Pinpoint the cell where the given text exists, returning its (X, Y) midpoint coordinate. 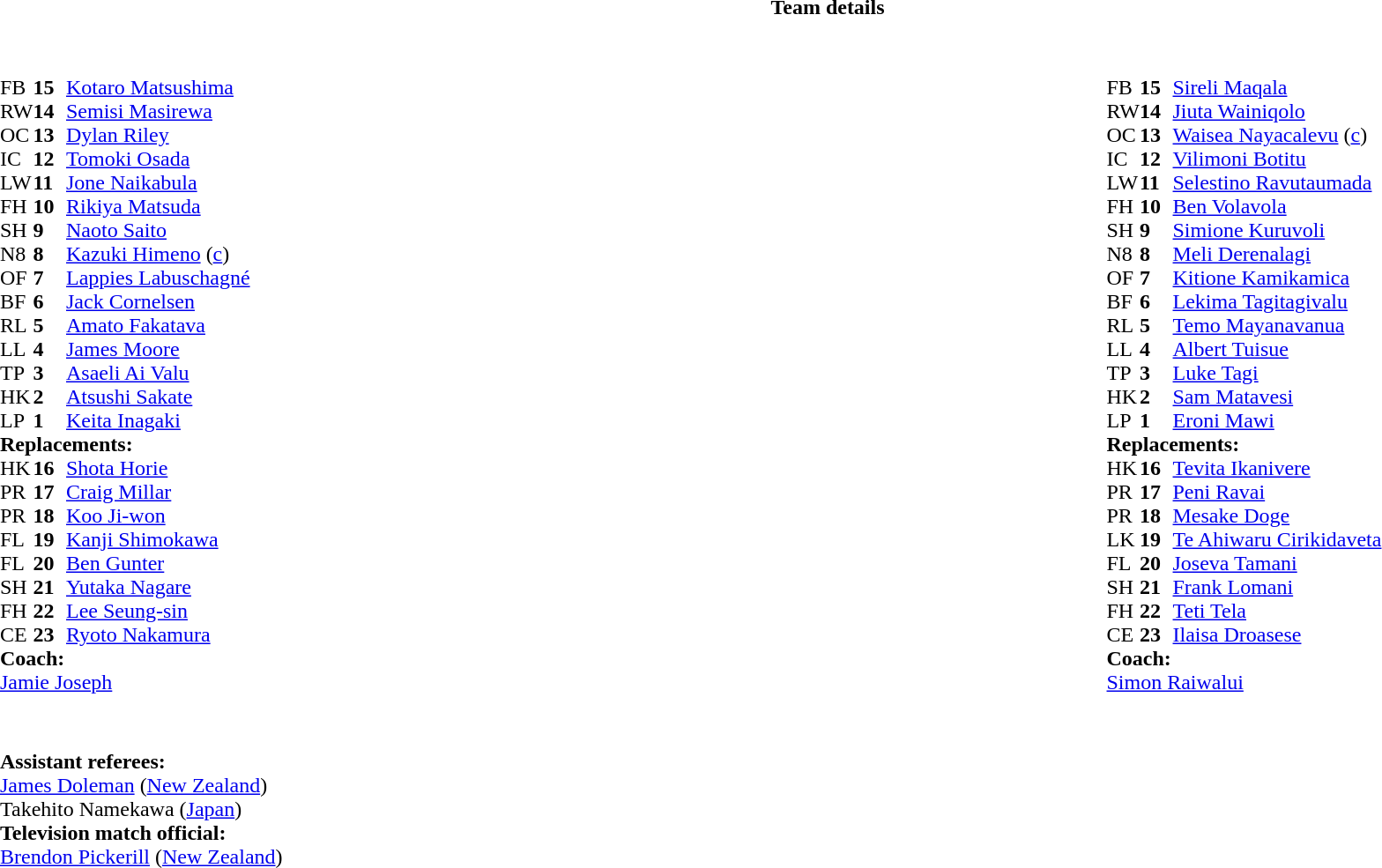
Semisi Masirewa (159, 111)
Te Ahiwaru Cirikidaveta (1278, 539)
Atsushi Sakate (159, 397)
Yutaka Nagare (159, 587)
Kazuki Himeno (c) (159, 254)
Vilimoni Botitu (1278, 159)
Lappies Labuschagné (159, 278)
Teti Tela (1278, 612)
Koo Ji-won (159, 516)
Kanji Shimokawa (159, 539)
LK (1124, 539)
Selestino Ravutaumada (1278, 183)
Jone Naikabula (159, 183)
Ilaisa Droasese (1278, 634)
Simione Kuruvoli (1278, 231)
Sam Matavesi (1278, 397)
Ben Volavola (1278, 206)
Naoto Saito (159, 231)
Sireli Maqala (1278, 88)
Ben Gunter (159, 564)
Lee Seung-sin (159, 612)
Jamie Joseph (125, 682)
Waisea Nayacalevu (c) (1278, 136)
Eroni Mawi (1278, 421)
Lekima Tagitagivalu (1278, 301)
Peni Ravai (1278, 492)
Kitione Kamikamica (1278, 278)
Albert Tuisue (1278, 349)
Simon Raiwalui (1245, 682)
Tevita Ikanivere (1278, 469)
Kotaro Matsushima (159, 88)
Joseva Tamani (1278, 564)
Asaeli Ai Valu (159, 374)
Jiuta Wainiqolo (1278, 111)
Craig Millar (159, 492)
James Moore (159, 349)
Meli Derenalagi (1278, 254)
Luke Tagi (1278, 374)
Ryoto Nakamura (159, 634)
Jack Cornelsen (159, 301)
Amato Fakatava (159, 326)
Keita Inagaki (159, 421)
Dylan Riley (159, 136)
Shota Horie (159, 469)
Temo Mayanavanua (1278, 326)
Tomoki Osada (159, 159)
Mesake Doge (1278, 516)
Rikiya Matsuda (159, 206)
Frank Lomani (1278, 587)
